Extract the [x, y] coordinate from the center of the cell holding the provided text.  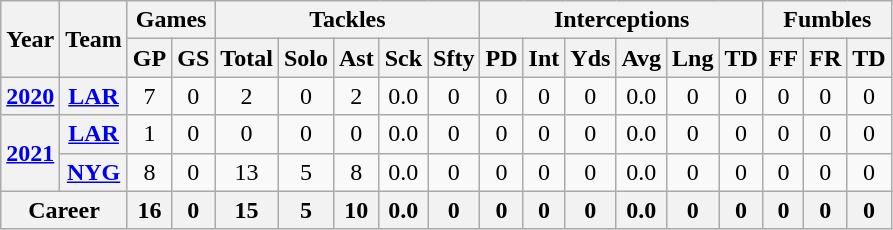
Team [94, 39]
Total [247, 58]
Int [544, 58]
FR [826, 58]
Lng [692, 58]
Sck [403, 58]
Yds [590, 58]
Fumbles [827, 20]
PD [502, 58]
13 [247, 172]
Tackles [348, 20]
Solo [306, 58]
Career [64, 210]
16 [149, 210]
Games [170, 20]
Interceptions [622, 20]
Avg [642, 58]
NYG [94, 172]
7 [149, 96]
2020 [30, 96]
15 [247, 210]
1 [149, 134]
Sfty [454, 58]
Year [30, 39]
2021 [30, 153]
10 [356, 210]
GS [194, 58]
FF [783, 58]
GP [149, 58]
Ast [356, 58]
